Provide the [X, Y] coordinate of the cell's center where the given text is located.  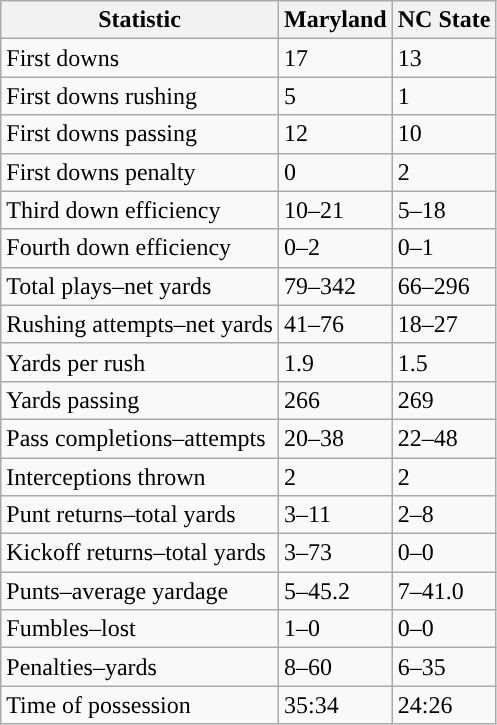
Time of possession [140, 705]
66–296 [444, 286]
Third down efficiency [140, 210]
2–8 [444, 515]
10 [444, 134]
1 [444, 96]
0 [335, 172]
20–38 [335, 438]
Rushing attempts–net yards [140, 324]
13 [444, 58]
Yards passing [140, 400]
Fourth down efficiency [140, 248]
Maryland [335, 20]
Kickoff returns–total yards [140, 553]
NC State [444, 20]
18–27 [444, 324]
35:34 [335, 705]
5–18 [444, 210]
8–60 [335, 667]
22–48 [444, 438]
3–73 [335, 553]
12 [335, 134]
5 [335, 96]
First downs rushing [140, 96]
269 [444, 400]
Interceptions thrown [140, 477]
0–2 [335, 248]
1–0 [335, 629]
3–11 [335, 515]
0–1 [444, 248]
266 [335, 400]
Statistic [140, 20]
Pass completions–attempts [140, 438]
1.5 [444, 362]
Penalties–yards [140, 667]
Total plays–net yards [140, 286]
Punts–average yardage [140, 591]
Punt returns–total yards [140, 515]
Yards per rush [140, 362]
79–342 [335, 286]
1.9 [335, 362]
First downs penalty [140, 172]
24:26 [444, 705]
First downs passing [140, 134]
17 [335, 58]
41–76 [335, 324]
5–45.2 [335, 591]
7–41.0 [444, 591]
First downs [140, 58]
6–35 [444, 667]
10–21 [335, 210]
Fumbles–lost [140, 629]
